Identify which cell holds the provided text, then report its [x, y] central coordinate. 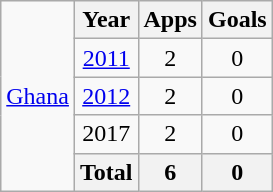
Ghana [38, 96]
Goals [237, 20]
6 [170, 172]
2012 [106, 96]
2017 [106, 134]
2011 [106, 58]
Apps [170, 20]
Year [106, 20]
Total [106, 172]
